Find where the given text appears and provide that cell's center as (X, Y) coordinate. 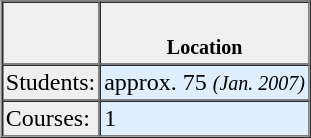
Courses: (50, 118)
1 (205, 118)
Students: (50, 82)
approx. 75 (Jan. 2007) (205, 82)
Location (205, 34)
